Locate the cell with the specified text and output its [x, y] center coordinate. 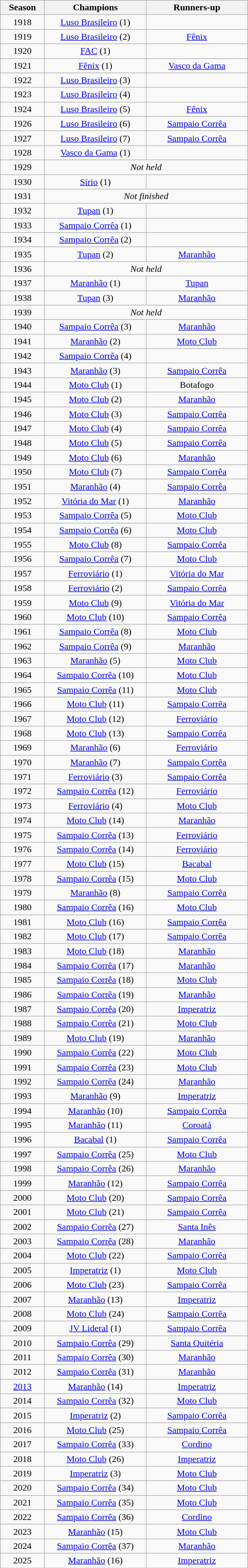
2002 [23, 1227]
Moto Club (12) [95, 719]
Sampaio Corrêa (31) [95, 1372]
1937 [23, 283]
Moto Club (3) [95, 414]
2004 [23, 1256]
2011 [23, 1358]
Maranhão (8) [95, 893]
Sampaio Corrêa (33) [95, 1444]
1944 [23, 385]
1964 [23, 675]
Moto Club (24) [95, 1314]
Moto Club (14) [95, 820]
1998 [23, 1169]
Maranhão (14) [95, 1386]
Season [23, 8]
1923 [23, 95]
1983 [23, 951]
Moto Club (1) [95, 385]
Sampaio Corrêa (2) [95, 240]
1999 [23, 1183]
Sampaio Corrêa (29) [95, 1343]
1931 [23, 196]
Tupan [197, 283]
1982 [23, 937]
Sampaio Corrêa (7) [95, 559]
Sampaio Corrêa (12) [95, 791]
Sampaio Corrêa (37) [95, 1546]
1985 [23, 980]
1980 [23, 908]
1967 [23, 719]
2021 [23, 1502]
Moto Club (15) [95, 864]
1973 [23, 806]
Luso Brasileiro (4) [95, 95]
Sampaio Corrêa (9) [95, 646]
Moto Club (26) [95, 1459]
Sampaio Corrêa (11) [95, 690]
Maranhão (3) [95, 370]
2012 [23, 1372]
1930 [23, 182]
Santa Quitéria [197, 1343]
Sampaio Corrêa (34) [95, 1488]
Not finished [146, 196]
Sampaio Corrêa (10) [95, 675]
1977 [23, 864]
1932 [23, 211]
Moto Club (21) [95, 1212]
Ferroviário (4) [95, 806]
1965 [23, 690]
Maranhão (16) [95, 1560]
Moto Club (5) [95, 443]
1951 [23, 487]
Luso Brasileiro (6) [95, 124]
Luso Brasileiro (5) [95, 109]
1976 [23, 849]
1994 [23, 1111]
Sampaio Corrêa (21) [95, 1023]
Vasco da Gama (1) [95, 153]
Moto Club (2) [95, 399]
2008 [23, 1314]
1947 [23, 429]
1929 [23, 167]
1959 [23, 602]
Sampaio Corrêa (5) [95, 516]
Sampaio Corrêa (1) [95, 225]
2003 [23, 1241]
2015 [23, 1415]
1956 [23, 559]
1933 [23, 225]
1961 [23, 631]
1996 [23, 1140]
Maranhão (4) [95, 487]
Sampaio Corrêa (6) [95, 530]
1941 [23, 341]
Tupan (3) [95, 298]
2001 [23, 1212]
Moto Club (4) [95, 429]
Moto Club (10) [95, 617]
1957 [23, 574]
Ferroviário (3) [95, 777]
Sampaio Corrêa (3) [95, 327]
JV Lideral (1) [95, 1328]
1958 [23, 588]
Maranhão (11) [95, 1125]
Luso Brasileiro (2) [95, 37]
1920 [23, 51]
2019 [23, 1473]
FAC (1) [95, 51]
2013 [23, 1386]
Maranhão (10) [95, 1111]
1987 [23, 1009]
1924 [23, 109]
1992 [23, 1081]
Sampaio Corrêa (26) [95, 1169]
Sampaio Corrêa (30) [95, 1358]
Moto Club (20) [95, 1198]
Moto Club (19) [95, 1038]
Maranhão (6) [95, 748]
1926 [23, 124]
1974 [23, 820]
2023 [23, 1531]
2018 [23, 1459]
Moto Club (23) [95, 1285]
2010 [23, 1343]
1960 [23, 617]
Ferroviário (1) [95, 574]
1984 [23, 966]
2025 [23, 1560]
Luso Brasileiro (7) [95, 138]
1972 [23, 791]
1997 [23, 1154]
Sampaio Corrêa (28) [95, 1241]
1922 [23, 80]
1991 [23, 1067]
1948 [23, 443]
Moto Club (22) [95, 1256]
1919 [23, 37]
1981 [23, 922]
2014 [23, 1401]
2000 [23, 1198]
2017 [23, 1444]
Ferroviário (2) [95, 588]
Sampaio Corrêa (24) [95, 1081]
Maranhão (5) [95, 661]
1970 [23, 762]
1940 [23, 327]
1969 [23, 748]
1921 [23, 66]
Maranhão (15) [95, 1531]
Moto Club (6) [95, 458]
2005 [23, 1270]
1953 [23, 516]
Fênix (1) [95, 66]
1971 [23, 777]
Sampaio Corrêa (18) [95, 980]
1962 [23, 646]
Sampaio Corrêa (35) [95, 1502]
1979 [23, 893]
1918 [23, 22]
1935 [23, 254]
Sampaio Corrêa (4) [95, 356]
Tupan (2) [95, 254]
Maranhão (13) [95, 1299]
1943 [23, 370]
Tupan (1) [95, 211]
Imperatriz (3) [95, 1473]
2020 [23, 1488]
Runners-up [197, 8]
1934 [23, 240]
Sampaio Corrêa (19) [95, 994]
Botafogo [197, 385]
Maranhão (2) [95, 341]
2009 [23, 1328]
Moto Club (17) [95, 937]
1990 [23, 1052]
Bacabal (1) [95, 1140]
Maranhão (1) [95, 283]
Moto Club (11) [95, 704]
Moto Club (13) [95, 733]
1946 [23, 414]
Sampaio Corrêa (8) [95, 631]
1939 [23, 312]
Sampaio Corrêa (20) [95, 1009]
2006 [23, 1285]
2016 [23, 1430]
1963 [23, 661]
1995 [23, 1125]
1952 [23, 501]
1938 [23, 298]
2007 [23, 1299]
Sampaio Corrêa (17) [95, 966]
1975 [23, 835]
Imperatriz (2) [95, 1415]
Vitória do Mar (1) [95, 501]
1927 [23, 138]
Coroatá [197, 1125]
1936 [23, 269]
1989 [23, 1038]
Sampaio Corrêa (16) [95, 908]
Moto Club (25) [95, 1430]
Imperatriz (1) [95, 1270]
Sampaio Corrêa (15) [95, 878]
Santa Inês [197, 1227]
1945 [23, 399]
Sírio (1) [95, 182]
Luso Brasileiro (1) [95, 22]
Sampaio Corrêa (13) [95, 835]
Champions [95, 8]
Sampaio Corrêa (14) [95, 849]
1955 [23, 545]
Maranhão (12) [95, 1183]
Sampaio Corrêa (27) [95, 1227]
1988 [23, 1023]
1928 [23, 153]
Sampaio Corrêa (25) [95, 1154]
1966 [23, 704]
1986 [23, 994]
Moto Club (8) [95, 545]
Maranhão (9) [95, 1096]
Sampaio Corrêa (22) [95, 1052]
Sampaio Corrêa (36) [95, 1517]
1950 [23, 472]
Moto Club (9) [95, 602]
Sampaio Corrêa (23) [95, 1067]
1949 [23, 458]
1978 [23, 878]
Moto Club (18) [95, 951]
Moto Club (16) [95, 922]
1993 [23, 1096]
Moto Club (7) [95, 472]
1942 [23, 356]
Bacabal [197, 864]
Luso Brasileiro (3) [95, 80]
Maranhão (7) [95, 762]
2022 [23, 1517]
1968 [23, 733]
1954 [23, 530]
Sampaio Corrêa (32) [95, 1401]
Vasco da Gama [197, 66]
2024 [23, 1546]
